Extract the (x, y) coordinate from the center of the cell holding the provided text.  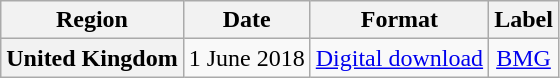
Region (92, 20)
United Kingdom (92, 58)
BMG (524, 58)
Format (399, 20)
Date (246, 20)
Digital download (399, 58)
Label (524, 20)
1 June 2018 (246, 58)
